Detect which cell encompasses the target text, then output its [x, y] center coordinate. 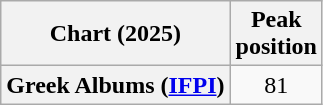
Peakposition [276, 34]
Greek Albums (IFPI) [116, 85]
Chart (2025) [116, 34]
81 [276, 85]
